Find where the given text appears and provide that cell's center as [X, Y] coordinate. 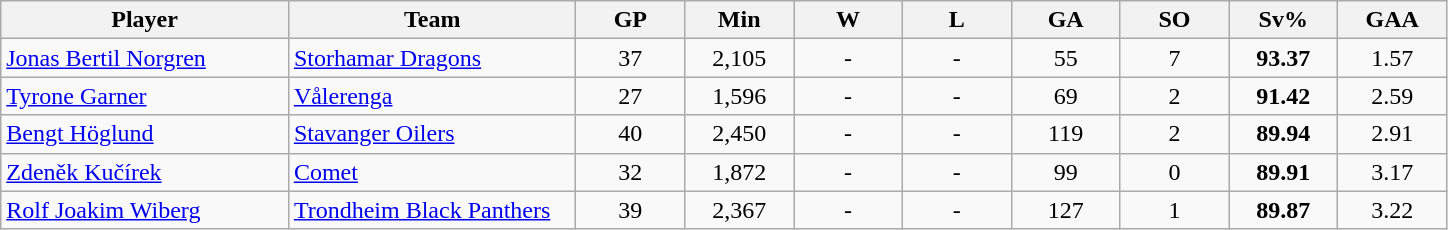
69 [1066, 96]
2,367 [740, 210]
Bengt Höglund [145, 134]
91.42 [1284, 96]
SO [1174, 20]
Sv% [1284, 20]
39 [630, 210]
GAA [1392, 20]
Stavanger Oilers [432, 134]
Rolf Joakim Wiberg [145, 210]
40 [630, 134]
Tyrone Garner [145, 96]
3.22 [1392, 210]
27 [630, 96]
2,105 [740, 58]
3.17 [1392, 172]
1,872 [740, 172]
1.57 [1392, 58]
Vålerenga [432, 96]
Team [432, 20]
Zdeněk Kučírek [145, 172]
Trondheim Black Panthers [432, 210]
2.91 [1392, 134]
2,450 [740, 134]
Comet [432, 172]
127 [1066, 210]
55 [1066, 58]
L [956, 20]
99 [1066, 172]
89.94 [1284, 134]
Storhamar Dragons [432, 58]
Jonas Bertil Norgren [145, 58]
1 [1174, 210]
89.91 [1284, 172]
37 [630, 58]
Min [740, 20]
1,596 [740, 96]
32 [630, 172]
2.59 [1392, 96]
GA [1066, 20]
Player [145, 20]
7 [1174, 58]
GP [630, 20]
89.87 [1284, 210]
93.37 [1284, 58]
119 [1066, 134]
0 [1174, 172]
W [848, 20]
